Pinpoint the cell where the given text exists, returning its [X, Y] midpoint coordinate. 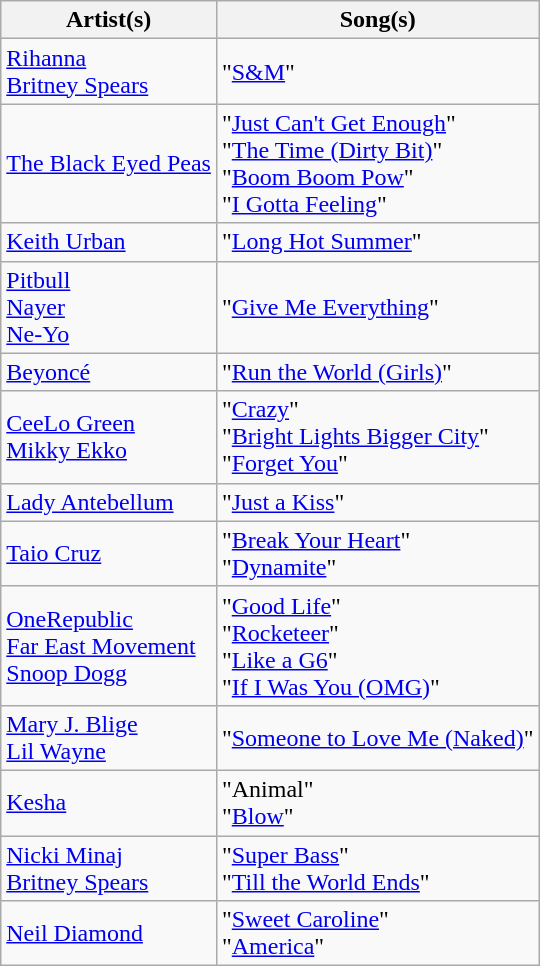
"S&M" [378, 72]
"Just a Kiss" [378, 502]
CeeLo GreenMikky Ekko [109, 437]
"Just Can't Get Enough""The Time (Dirty Bit)""Boom Boom Pow""I Gotta Feeling" [378, 164]
"Animal""Blow" [378, 802]
"Super Bass""Till the World Ends" [378, 868]
"Crazy""Bright Lights Bigger City""Forget You" [378, 437]
Nicki MinajBritney Spears [109, 868]
RihannaBritney Spears [109, 72]
"Run the World (Girls)" [378, 372]
"Break Your Heart""Dynamite" [378, 554]
Neil Diamond [109, 934]
"Someone to Love Me (Naked)" [378, 738]
PitbullNayerNe-Yo [109, 307]
"Sweet Caroline""America" [378, 934]
Lady Antebellum [109, 502]
OneRepublicFar East MovementSnoop Dogg [109, 646]
Kesha [109, 802]
"Long Hot Summer" [378, 242]
Beyoncé [109, 372]
"Give Me Everything" [378, 307]
Keith Urban [109, 242]
Taio Cruz [109, 554]
Mary J. BligeLil Wayne [109, 738]
The Black Eyed Peas [109, 164]
"Good Life""Rocketeer""Like a G6""If I Was You (OMG)" [378, 646]
Artist(s) [109, 20]
Song(s) [378, 20]
